For the text-containing cell, return its midpoint in [x, y] coordinate format. 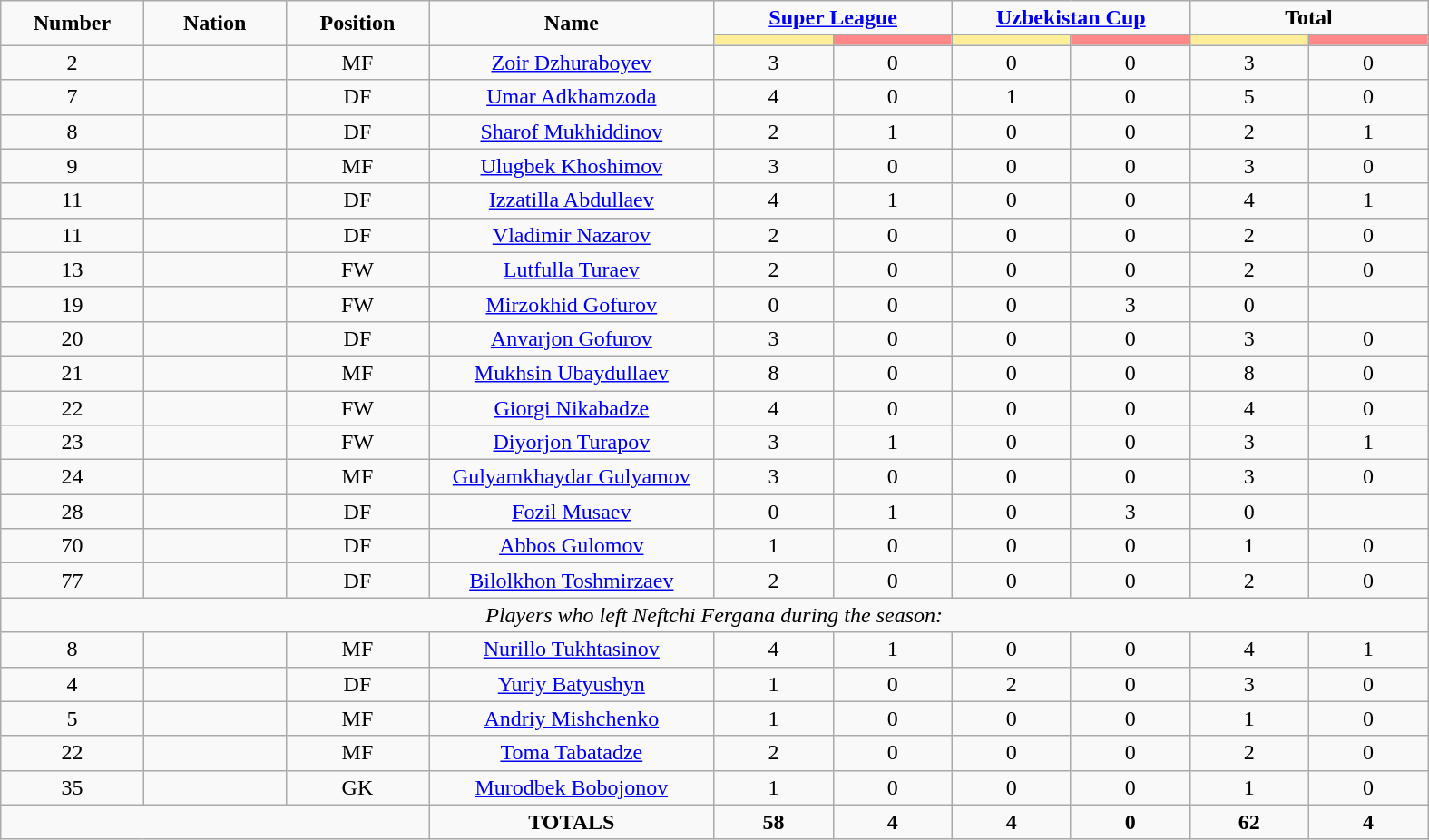
Ulugbek Khoshimov [572, 166]
Bilolkhon Toshmirzaev [572, 581]
TOTALS [572, 822]
Giorgi Nikabadze [572, 407]
Vladimir Nazarov [572, 235]
23 [73, 443]
Number [73, 24]
28 [73, 512]
Fozil Musaev [572, 512]
20 [73, 338]
21 [73, 373]
Toma Tabatadze [572, 753]
Name [572, 24]
Diyorjon Turapov [572, 443]
Mirzokhid Gofurov [572, 304]
Murodbek Bobojonov [572, 787]
Total [1308, 18]
Position [357, 24]
Nurillo Tukhtasinov [572, 650]
13 [73, 269]
Anvarjon Gofurov [572, 338]
Umar Adkhamzoda [572, 97]
Gulyamkhaydar Gulyamov [572, 477]
Andriy Mishchenko [572, 718]
Lutfulla Turaev [572, 269]
77 [73, 581]
Nation [214, 24]
62 [1248, 822]
Zoir Dzhuraboyev [572, 63]
7 [73, 97]
9 [73, 166]
GK [357, 787]
Izzatilla Abdullaev [572, 200]
Sharof Mukhiddinov [572, 132]
Super League [833, 18]
24 [73, 477]
Uzbekistan Cup [1071, 18]
Players who left Neftchi Fergana during the season: [715, 615]
Yuriy Batyushyn [572, 684]
Mukhsin Ubaydullaev [572, 373]
70 [73, 546]
Abbos Gulomov [572, 546]
58 [773, 822]
19 [73, 304]
35 [73, 787]
